Return [X, Y] of the center of cell containing provided text 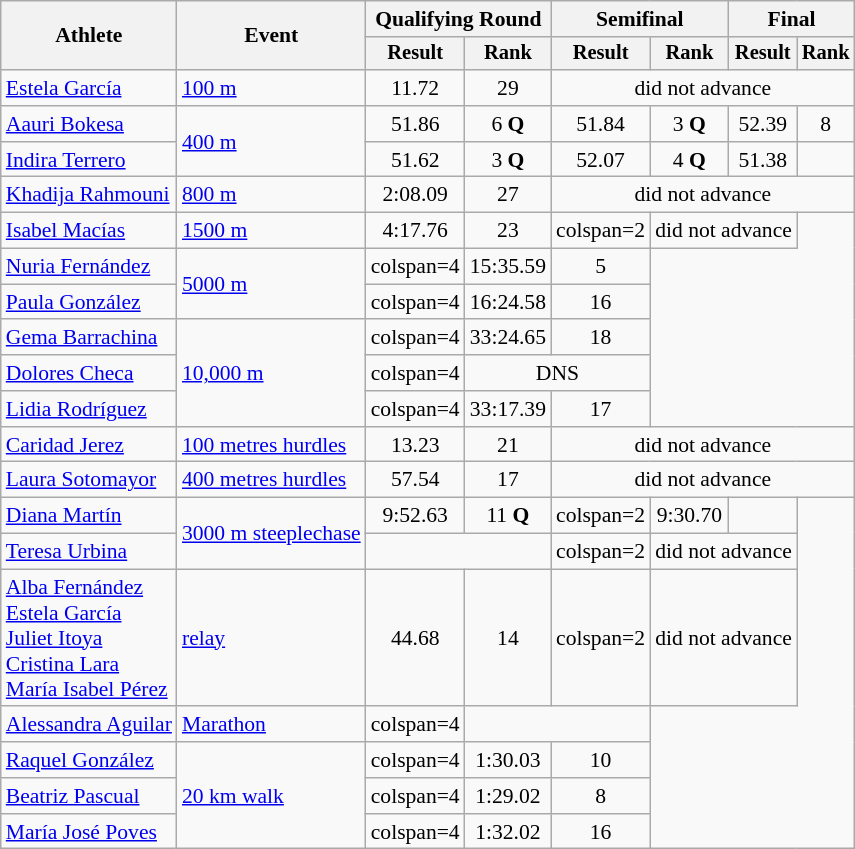
Nuria Fernández [89, 267]
Estela García [89, 88]
Marathon [272, 725]
Qualifying Round [458, 19]
Alba FernándezEstela GarcíaJuliet ItoyaCristina LaraMaría Isabel Pérez [89, 638]
13.23 [416, 445]
20 km walk [272, 796]
27 [508, 195]
400 m [272, 142]
3000 m steeplechase [272, 534]
Alessandra Aguilar [89, 725]
10,000 m [272, 374]
11 Q [508, 516]
Final [792, 19]
4:17.76 [416, 231]
Teresa Urbina [89, 552]
Beatriz Pascual [89, 796]
400 metres hurdles [272, 480]
16 [600, 302]
Caridad Jerez [89, 445]
23 [508, 231]
9:52.63 [416, 516]
16:24.58 [508, 302]
2:08.09 [416, 195]
DNS [558, 373]
Raquel González [89, 760]
9:30.70 [690, 516]
51.84 [600, 124]
1:29.02 [508, 796]
10 [600, 760]
1500 m [272, 231]
33:17.39 [508, 409]
100 m [272, 88]
Isabel Macías [89, 231]
Lidia Rodríguez [89, 409]
21 [508, 445]
Paula González [89, 302]
11.72 [416, 88]
Gema Barrachina [89, 338]
51.62 [416, 160]
5 [600, 267]
14 [508, 638]
Diana Martín [89, 516]
1:30.03 [508, 760]
Khadija Rahmouni [89, 195]
100 metres hurdles [272, 445]
29 [508, 88]
relay [272, 638]
Dolores Checa [89, 373]
Laura Sotomayor [89, 480]
15:35.59 [508, 267]
800 m [272, 195]
52.07 [600, 160]
33:24.65 [508, 338]
51.38 [763, 160]
Event [272, 36]
Semifinal [640, 19]
5000 m [272, 284]
4 Q [690, 160]
18 [600, 338]
Aauri Bokesa [89, 124]
57.54 [416, 480]
Indira Terrero [89, 160]
52.39 [763, 124]
Athlete [89, 36]
44.68 [416, 638]
51.86 [416, 124]
6 Q [508, 124]
